Output the [X, Y] coordinate of the center of the cell containing the given text.  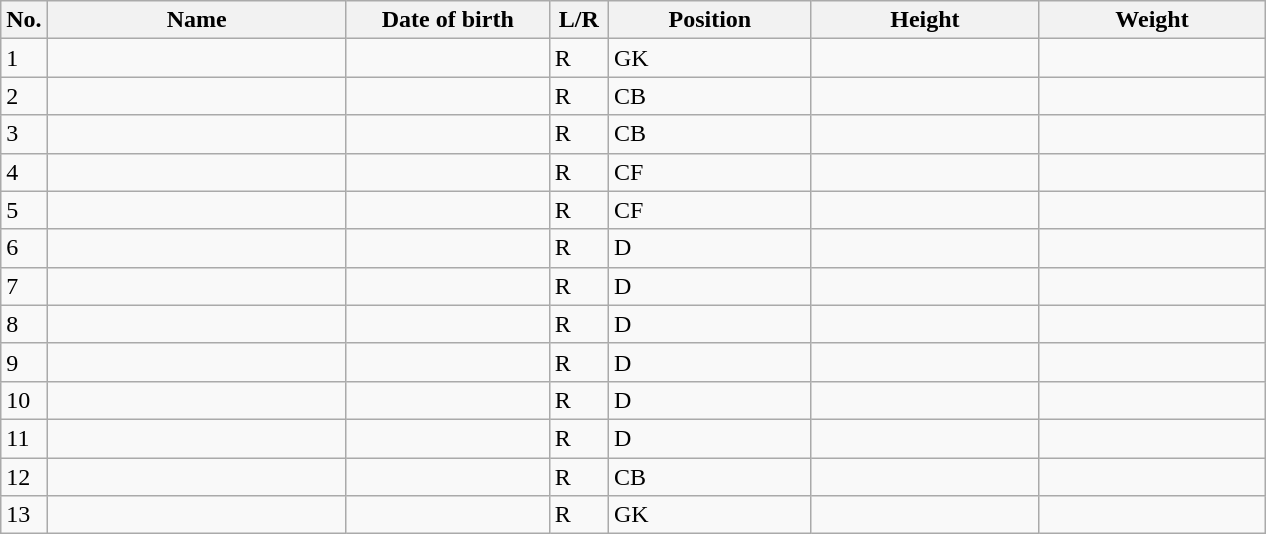
6 [24, 248]
11 [24, 438]
Weight [1152, 20]
L/R [578, 20]
3 [24, 134]
Date of birth [448, 20]
No. [24, 20]
10 [24, 400]
Name [196, 20]
13 [24, 515]
2 [24, 96]
5 [24, 210]
7 [24, 286]
9 [24, 362]
1 [24, 58]
12 [24, 477]
Position [710, 20]
4 [24, 172]
Height [924, 20]
8 [24, 324]
